Pinpoint the cell where the given text exists, returning its (x, y) midpoint coordinate. 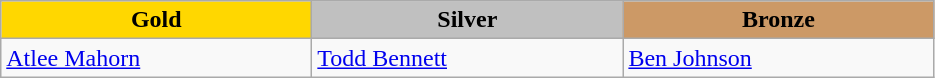
Atlee Mahorn (156, 58)
Ben Johnson (778, 58)
Gold (156, 20)
Todd Bennett (468, 58)
Silver (468, 20)
Bronze (778, 20)
